Output the (x, y) coordinate of the center of the cell containing the given text.  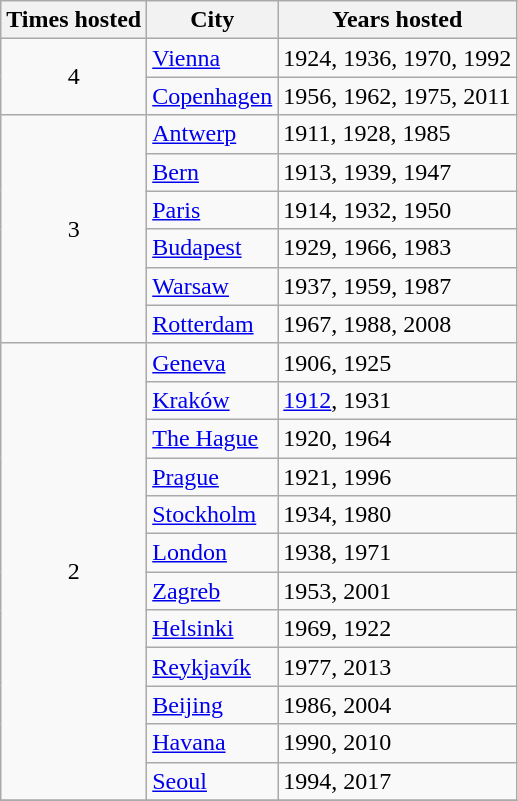
Havana (212, 743)
1953, 2001 (398, 591)
4 (74, 77)
1994, 2017 (398, 781)
1914, 1932, 1950 (398, 210)
Rotterdam (212, 324)
Prague (212, 477)
1934, 1980 (398, 515)
1911, 1928, 1985 (398, 134)
Paris (212, 210)
1921, 1996 (398, 477)
3 (74, 229)
Copenhagen (212, 96)
1977, 2013 (398, 667)
Reykjavík (212, 667)
1920, 1964 (398, 438)
1913, 1939, 1947 (398, 172)
Stockholm (212, 515)
Seoul (212, 781)
1990, 2010 (398, 743)
Times hosted (74, 20)
1906, 1925 (398, 362)
The Hague (212, 438)
Antwerp (212, 134)
London (212, 553)
Budapest (212, 248)
Zagreb (212, 591)
Vienna (212, 58)
Beijing (212, 705)
1929, 1966, 1983 (398, 248)
1924, 1936, 1970, 1992 (398, 58)
Years hosted (398, 20)
1956, 1962, 1975, 2011 (398, 96)
1912, 1931 (398, 400)
1937, 1959, 1987 (398, 286)
2 (74, 572)
Geneva (212, 362)
1967, 1988, 2008 (398, 324)
1938, 1971 (398, 553)
Warsaw (212, 286)
Helsinki (212, 629)
1969, 1922 (398, 629)
City (212, 20)
Bern (212, 172)
1986, 2004 (398, 705)
Kraków (212, 400)
